Determine the [x, y] coordinate at the center of the cell enclosing the given text.  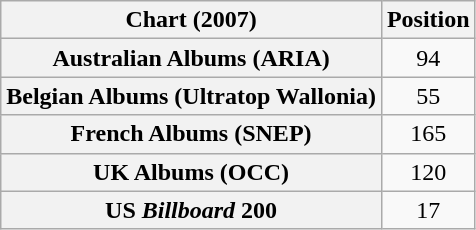
Australian Albums (ARIA) [192, 58]
French Albums (SNEP) [192, 134]
165 [428, 134]
US Billboard 200 [192, 210]
Chart (2007) [192, 20]
94 [428, 58]
120 [428, 172]
Position [428, 20]
55 [428, 96]
17 [428, 210]
UK Albums (OCC) [192, 172]
Belgian Albums (Ultratop Wallonia) [192, 96]
